Determine the [x, y] coordinate at the center of the cell enclosing the given text.  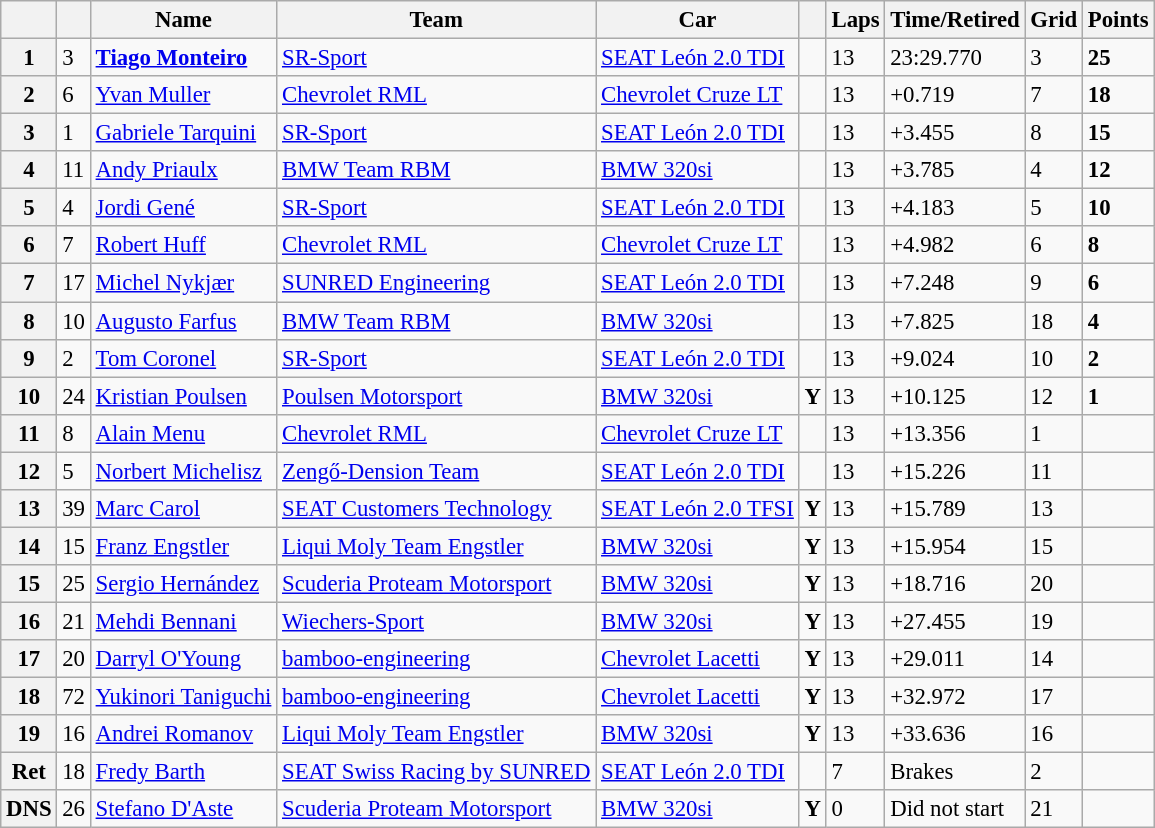
+4.183 [955, 208]
+27.455 [955, 621]
Andy Priaulx [183, 170]
Zengő-Dension Team [436, 471]
Fredy Barth [183, 772]
Sergio Hernández [183, 584]
+29.011 [955, 659]
+9.024 [955, 358]
Jordi Gené [183, 208]
Tom Coronel [183, 358]
Yvan Muller [183, 95]
Car [698, 20]
Augusto Farfus [183, 321]
SEAT León 2.0 TFSI [698, 509]
+0.719 [955, 95]
+10.125 [955, 396]
+15.789 [955, 509]
Ret [29, 772]
24 [74, 396]
Poulsen Motorsport [436, 396]
Kristian Poulsen [183, 396]
Time/Retired [955, 20]
+3.785 [955, 170]
SEAT Customers Technology [436, 509]
Michel Nykjær [183, 283]
SUNRED Engineering [436, 283]
+7.248 [955, 283]
23:29.770 [955, 58]
Stefano D'Aste [183, 809]
Alain Menu [183, 433]
Wiechers-Sport [436, 621]
+15.954 [955, 546]
Yukinori Taniguchi [183, 697]
Grid [1054, 20]
DNS [29, 809]
Laps [856, 20]
39 [74, 509]
Tiago Monteiro [183, 58]
Did not start [955, 809]
+3.455 [955, 133]
Franz Engstler [183, 546]
Darryl O'Young [183, 659]
+7.825 [955, 321]
Robert Huff [183, 245]
72 [74, 697]
+18.716 [955, 584]
Team [436, 20]
26 [74, 809]
Marc Carol [183, 509]
+13.356 [955, 433]
Points [1118, 20]
0 [856, 809]
Brakes [955, 772]
+32.972 [955, 697]
Norbert Michelisz [183, 471]
+33.636 [955, 734]
Andrei Romanov [183, 734]
Name [183, 20]
SEAT Swiss Racing by SUNRED [436, 772]
Mehdi Bennani [183, 621]
+15.226 [955, 471]
Gabriele Tarquini [183, 133]
+4.982 [955, 245]
